For the text-containing cell, return its midpoint in (X, Y) coordinate format. 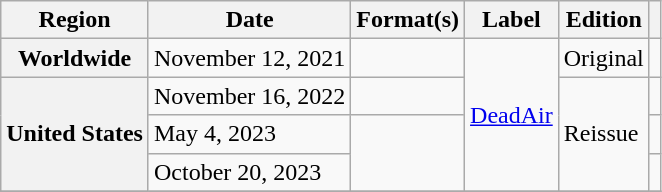
Original (604, 58)
Reissue (604, 134)
October 20, 2023 (249, 172)
United States (75, 134)
Edition (604, 20)
Date (249, 20)
Region (75, 20)
Label (512, 20)
November 16, 2022 (249, 96)
Format(s) (408, 20)
May 4, 2023 (249, 134)
DeadAir (512, 115)
November 12, 2021 (249, 58)
Worldwide (75, 58)
